Scan for the cell matching the given text and deliver its (X, Y) coordinate at center. 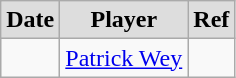
Patrick Wey (124, 58)
Ref (212, 20)
Date (30, 20)
Player (124, 20)
